Provide the [x, y] coordinate of the cell's center where the given text is located.  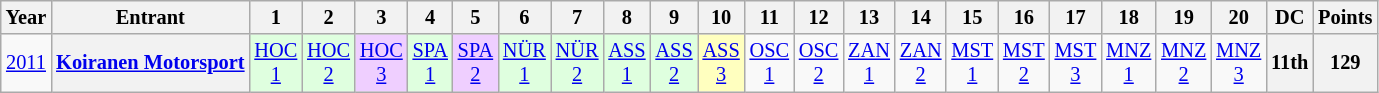
Year [26, 17]
NÜR2 [578, 63]
ASS2 [674, 63]
ASS3 [722, 63]
SPA1 [430, 63]
2011 [26, 63]
9 [674, 17]
MST3 [1076, 63]
11th [1290, 63]
1 [276, 17]
HOC3 [382, 63]
17 [1076, 17]
OSC1 [770, 63]
MNZ3 [1238, 63]
Points [1345, 17]
19 [1184, 17]
16 [1024, 17]
HOC1 [276, 63]
4 [430, 17]
8 [626, 17]
MST1 [972, 63]
15 [972, 17]
14 [921, 17]
MNZ2 [1184, 63]
129 [1345, 63]
DC [1290, 17]
13 [869, 17]
Koiranen Motorsport [150, 63]
2 [328, 17]
3 [382, 17]
SPA2 [476, 63]
MNZ1 [1128, 63]
ASS1 [626, 63]
20 [1238, 17]
6 [524, 17]
18 [1128, 17]
12 [818, 17]
11 [770, 17]
Entrant [150, 17]
MST2 [1024, 63]
7 [578, 17]
OSC2 [818, 63]
NÜR1 [524, 63]
10 [722, 17]
5 [476, 17]
HOC2 [328, 63]
ZAN1 [869, 63]
ZAN2 [921, 63]
